Locate the cell with the specified text and output its (x, y) center coordinate. 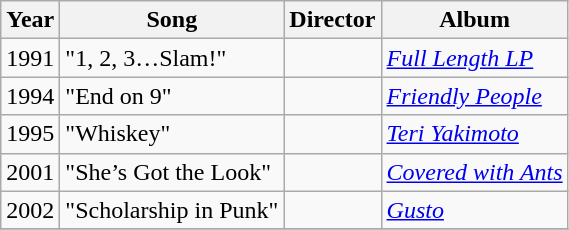
1995 (30, 134)
"Whiskey" (172, 134)
Covered with Ants (474, 172)
Full Length LP (474, 58)
"She’s Got the Look" (172, 172)
Director (332, 20)
2002 (30, 210)
Teri Yakimoto (474, 134)
Year (30, 20)
"Scholarship in Punk" (172, 210)
Album (474, 20)
1991 (30, 58)
"End on 9" (172, 96)
Song (172, 20)
2001 (30, 172)
1994 (30, 96)
Gusto (474, 210)
Friendly People (474, 96)
"1, 2, 3…Slam!" (172, 58)
